Identify which cell holds the provided text, then report its (X, Y) central coordinate. 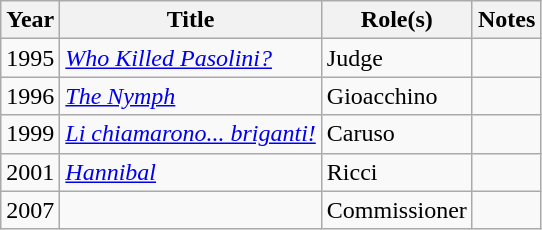
1999 (30, 134)
1996 (30, 96)
Year (30, 20)
2001 (30, 172)
Who Killed Pasolini? (191, 58)
Judge (396, 58)
1995 (30, 58)
Gioacchino (396, 96)
2007 (30, 210)
Title (191, 20)
The Nymph (191, 96)
Commissioner (396, 210)
Hannibal (191, 172)
Li chiamarono... briganti! (191, 134)
Role(s) (396, 20)
Notes (506, 20)
Caruso (396, 134)
Ricci (396, 172)
